Locate the cell with the specified text and output its [X, Y] center coordinate. 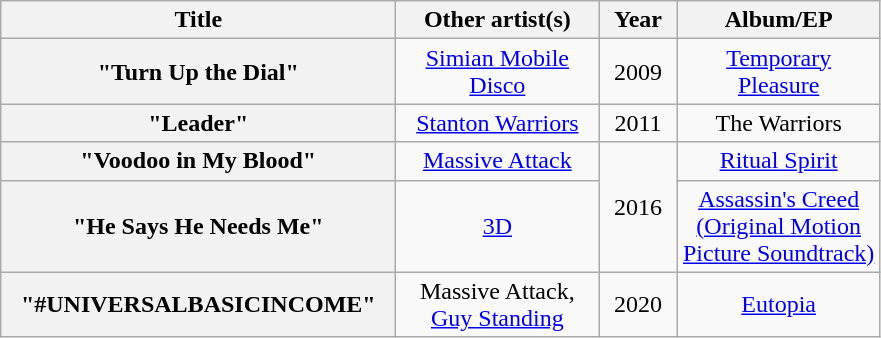
The Warriors [778, 123]
"Turn Up the Dial" [198, 72]
Massive Attack, Guy Standing [498, 304]
"Voodoo in My Blood" [198, 161]
Ritual Spirit [778, 161]
Massive Attack [498, 161]
Album/EP [778, 20]
2016 [638, 207]
Stanton Warriors [498, 123]
Year [638, 20]
Simian Mobile Disco [498, 72]
"He Says He Needs Me" [198, 226]
2011 [638, 123]
3D [498, 226]
Eutopia [778, 304]
2020 [638, 304]
2009 [638, 72]
Other artist(s) [498, 20]
Title [198, 20]
Temporary Pleasure [778, 72]
"#UNIVERSALBASICINCOME" [198, 304]
Assassin's Creed (Original Motion Picture Soundtrack) [778, 226]
"Leader" [198, 123]
